Scan for the cell matching the given text and deliver its [X, Y] coordinate at center. 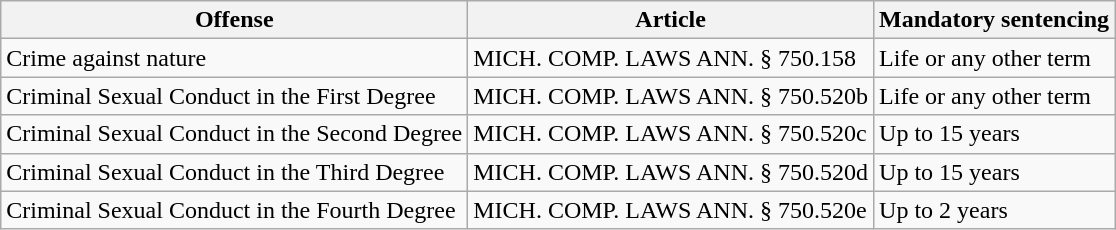
Mandatory sentencing [994, 20]
Criminal Sexual Conduct in the Second Degree [234, 134]
Crime against nature [234, 58]
Up to 2 years [994, 210]
Criminal Sexual Conduct in the Third Degree [234, 172]
MICH. COMP. LAWS ANN. § 750.520b [671, 96]
MICH. COMP. LAWS ANN. § 750.520e [671, 210]
MICH. COMP. LAWS ANN. § 750.520c [671, 134]
Article [671, 20]
Offense [234, 20]
MICH. COMP. LAWS ANN. § 750.158 [671, 58]
MICH. COMP. LAWS ANN. § 750.520d [671, 172]
Criminal Sexual Conduct in the Fourth Degree [234, 210]
Criminal Sexual Conduct in the First Degree [234, 96]
